Provide the (X, Y) coordinate of the cell's center where the given text is located.  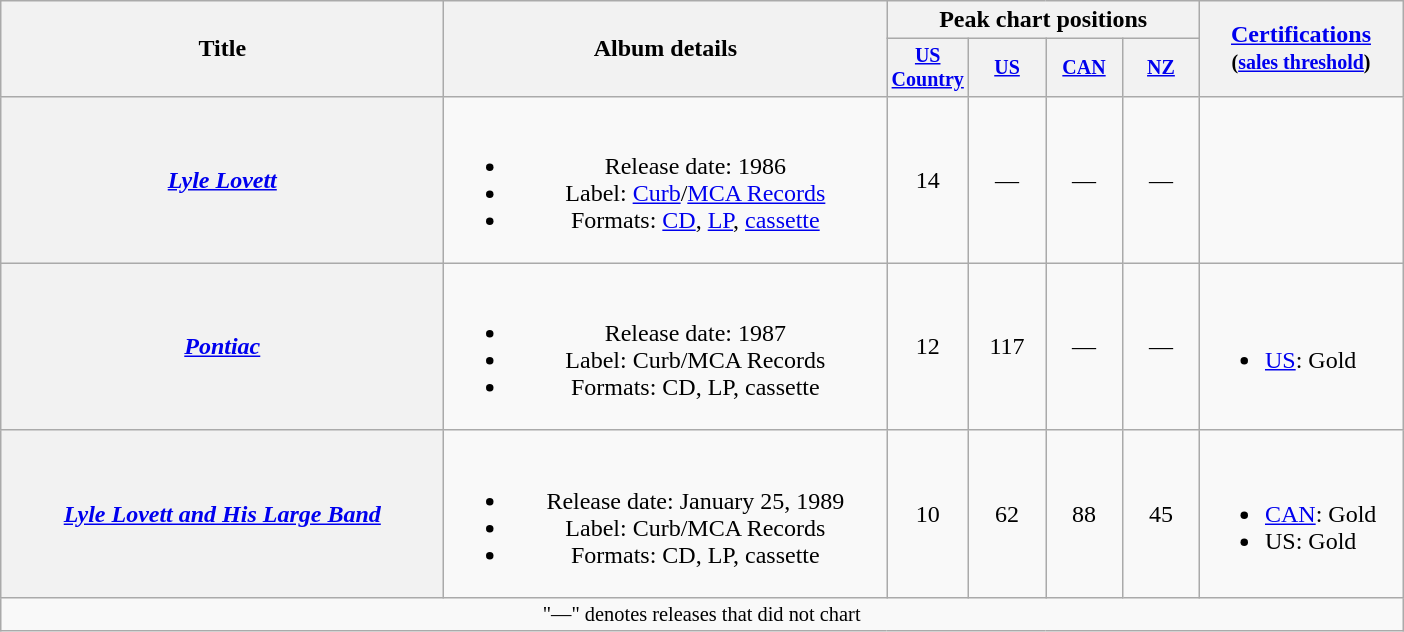
14 (928, 180)
117 (1008, 346)
Release date: January 25, 1989Label: Curb/MCA RecordsFormats: CD, LP, cassette (666, 514)
Lyle Lovett and His Large Band (222, 514)
Title (222, 49)
Release date: 1987Label: Curb/MCA RecordsFormats: CD, LP, cassette (666, 346)
"—" denotes releases that did not chart (702, 614)
45 (1160, 514)
US Country (928, 68)
10 (928, 514)
12 (928, 346)
Lyle Lovett (222, 180)
88 (1084, 514)
62 (1008, 514)
CAN (1084, 68)
US (1008, 68)
CAN: GoldUS: Gold (1300, 514)
NZ (1160, 68)
Pontiac (222, 346)
US: Gold (1300, 346)
Album details (666, 49)
Peak chart positions (1044, 20)
Release date: 1986Label: Curb/MCA RecordsFormats: CD, LP, cassette (666, 180)
Certifications(sales threshold) (1300, 49)
